For the text-containing cell, return its midpoint in [x, y] coordinate format. 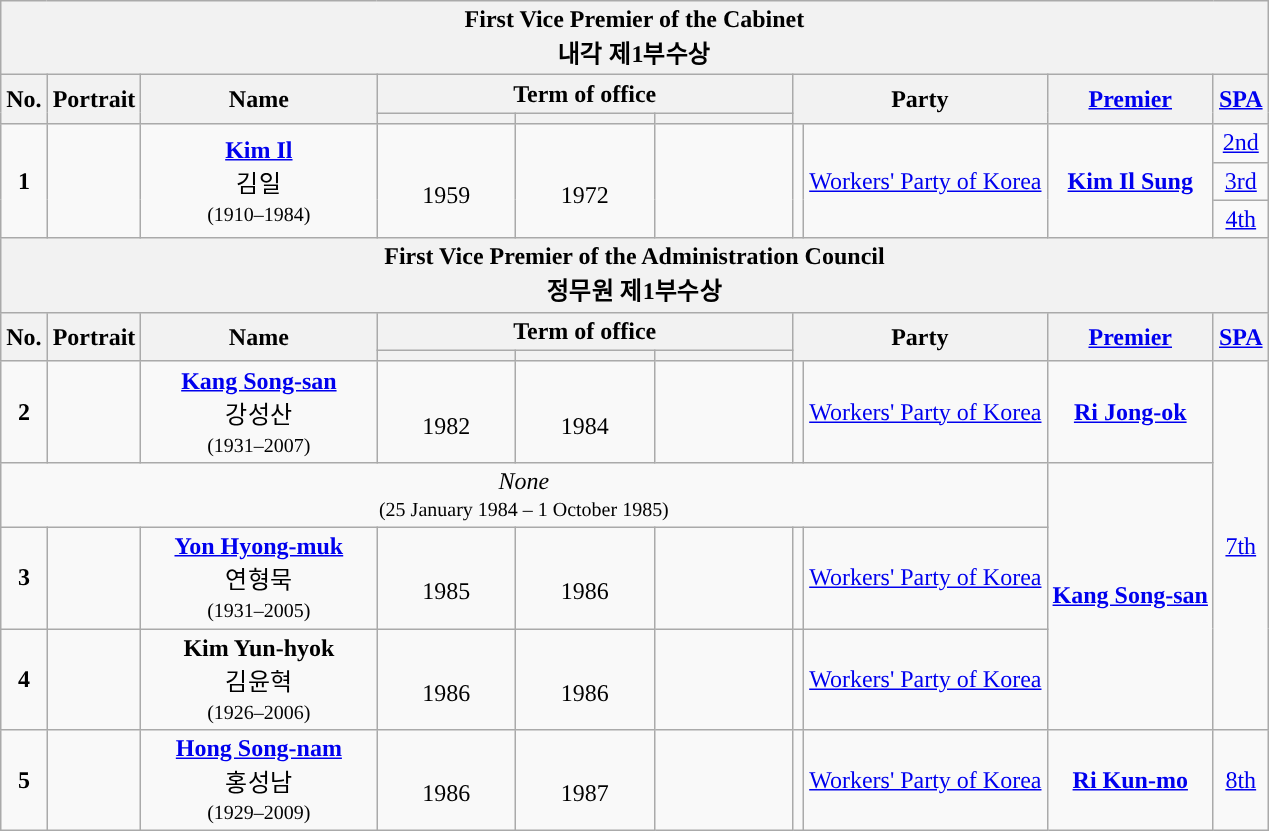
Kim Il Sung [1130, 181]
8th [1240, 780]
First Vice Premier of the Cabinet내각 제1부수상 [634, 38]
7th [1240, 545]
3 [24, 578]
Kang Song-san강성산(1931–2007) [259, 412]
Kim Yun-hyok김윤혁(1926–2006) [259, 678]
1987 [584, 780]
1982 [446, 412]
Kang Song-san [1130, 596]
Ri Jong-ok [1130, 412]
Ri Kun-mo [1130, 780]
None(25 January 1984 – 1 October 1985) [524, 494]
Yon Hyong-muk연형묵(1931–2005) [259, 578]
Hong Song-nam홍성남(1929–2009) [259, 780]
2nd [1240, 143]
1972 [584, 181]
4 [24, 678]
Kim Il김일(1910–1984) [259, 181]
1959 [446, 181]
4th [1240, 219]
2 [24, 412]
1985 [446, 578]
1 [24, 181]
1984 [584, 412]
3rd [1240, 181]
First Vice Premier of the Administration Council정무원 제1부수상 [634, 275]
5 [24, 780]
